Scan for the cell matching the given text and deliver its (x, y) coordinate at center. 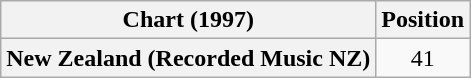
Position (423, 20)
Chart (1997) (188, 20)
New Zealand (Recorded Music NZ) (188, 58)
41 (423, 58)
